Locate the cell with the specified text and output its [x, y] center coordinate. 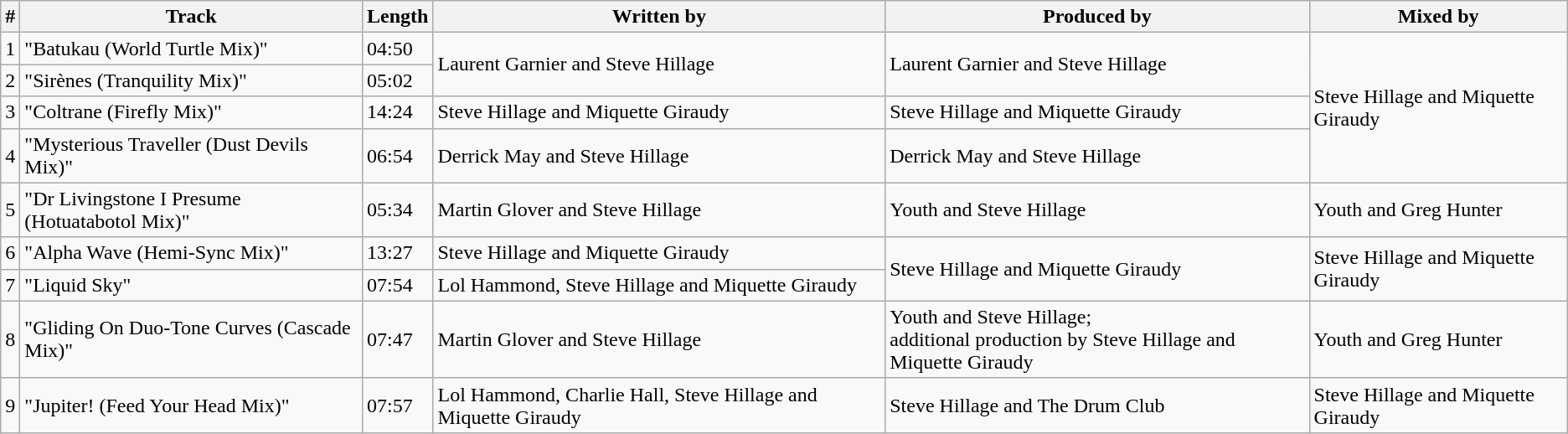
6 [10, 253]
"Dr Livingstone I Presume (Hotuatabotol Mix)" [191, 209]
Steve Hillage and The Drum Club [1097, 406]
"Alpha Wave (Hemi-Sync Mix)" [191, 253]
Youth and Steve Hillage; additional production by Steve Hillage and Miquette Giraudy [1097, 339]
Written by [659, 17]
# [10, 17]
"Liquid Sky" [191, 285]
"Jupiter! (Feed Your Head Mix)" [191, 406]
5 [10, 209]
Lol Hammond, Steve Hillage and Miquette Giraudy [659, 285]
13:27 [398, 253]
07:54 [398, 285]
3 [10, 112]
06:54 [398, 156]
"Coltrane (Firefly Mix)" [191, 112]
Track [191, 17]
Produced by [1097, 17]
7 [10, 285]
9 [10, 406]
1 [10, 49]
4 [10, 156]
05:02 [398, 80]
04:50 [398, 49]
2 [10, 80]
05:34 [398, 209]
07:57 [398, 406]
14:24 [398, 112]
"Mysterious Traveller (Dust Devils Mix)" [191, 156]
Length [398, 17]
Lol Hammond, Charlie Hall, Steve Hillage and Miquette Giraudy [659, 406]
Mixed by [1438, 17]
07:47 [398, 339]
"Batukau (World Turtle Mix)" [191, 49]
8 [10, 339]
"Sirènes (Tranquility Mix)" [191, 80]
Youth and Steve Hillage [1097, 209]
"Gliding On Duo-Tone Curves (Cascade Mix)" [191, 339]
